Find where the given text appears and provide that cell's center as [X, Y] coordinate. 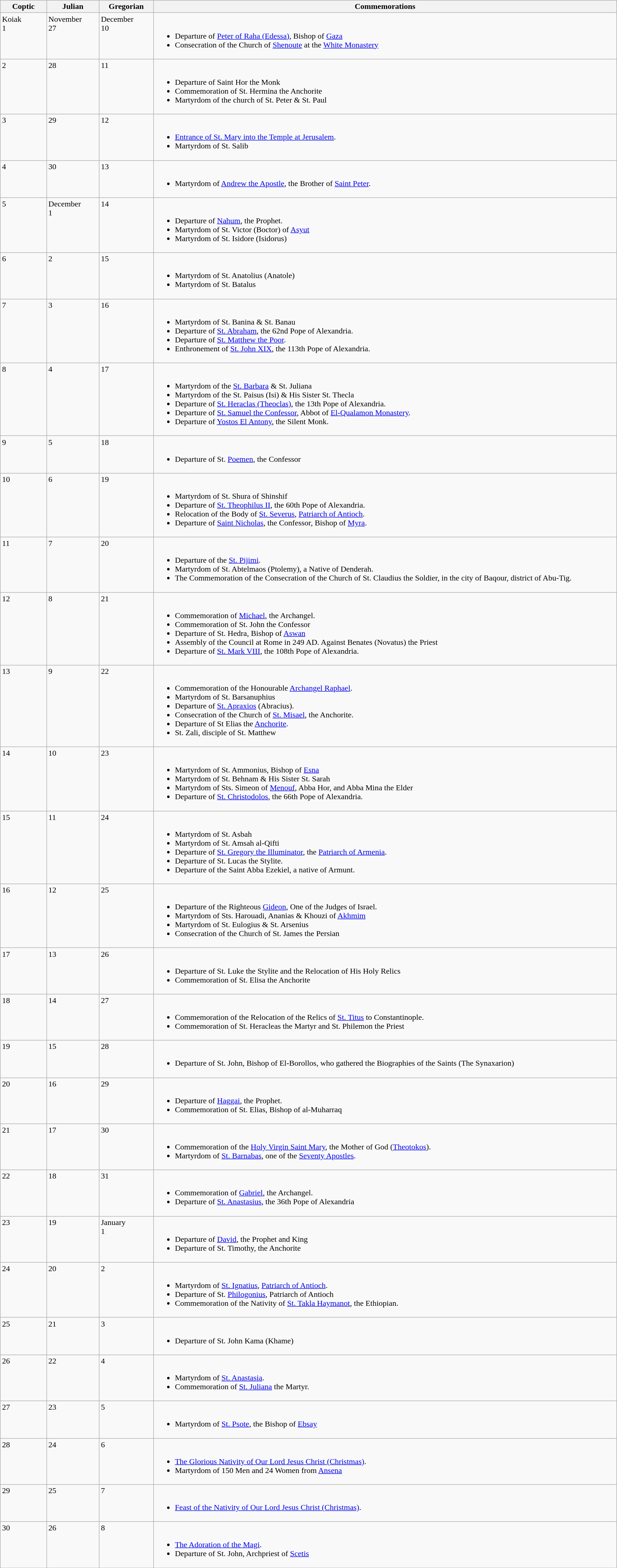
Entrance of St. Mary into the Temple at Jerusalem.Martyrdom of St. Salib [385, 137]
Departure of Peter of Raha (Edessa), Bishop of GazaConsecration of the Church of Shenoute at the White Monastery [385, 36]
Julian [73, 7]
December10 [126, 36]
Koiak1 [24, 36]
Martyrdom of St. Anastasia.Commemoration of St. Juliana the Martyr. [385, 1378]
The Glorious Nativity of Our Lord Jesus Christ (Christmas).Martyrdom of 150 Men and 24 Women from Ansena [385, 1461]
December1 [73, 225]
Departure of St. John Kama (Khame) [385, 1336]
Coptic [24, 7]
Departure of St. Luke the Stylite and the Relocation of His Holy RelicsCommemoration of St. Elisa the Anchorite [385, 971]
Commemoration of the Relocation of the Relics of St. Titus to Constantinople.Commemoration of St. Heracleas the Martyr and St. Philemon the Priest [385, 1017]
Commemoration of the Holy Virgin Saint Mary, the Mother of God (Theotokos).Martyrdom of St. Barnabas, one of the Seventy Apostles. [385, 1147]
Commemoration of Gabriel, the Archangel.Departure of St. Anastasius, the 36th Pope of Alexandria [385, 1193]
Martyrdom of Andrew the Apostle, the Brother of Saint Peter. [385, 179]
Martyrdom of St. Anatolius (Anatole)Martyrdom of St. Batalus [385, 276]
Gregorian [126, 7]
January1 [126, 1239]
Martyrdom of St. Psote, the Bishop of Ebsay [385, 1420]
31 [126, 1193]
The Adoration of the Magi.Departure of St. John, Archpriest of Scetis [385, 1545]
Departure of St. John, Bishop of El-Borollos, who gathered the Biographies of the Saints (The Synaxarion) [385, 1059]
Departure of St. Poemen, the Confessor [385, 455]
Departure of Nahum, the Prophet.Martyrdom of St. Victor (Boctor) of AsyutMartyrdom of St. Isidore (Isidorus) [385, 225]
Commemorations [385, 7]
Departure of Haggai, the Prophet.Commemoration of St. Elias, Bishop of al-Muharraq [385, 1101]
November27 [73, 36]
Departure of David, the Prophet and KingDeparture of St. Timothy, the Anchorite [385, 1239]
Departure of Saint Hor the MonkCommemoration of St. Hermina the AnchoriteMartyrdom of the church of St. Peter & St. Paul [385, 86]
Feast of the Nativity of Our Lord Jesus Christ (Christmas). [385, 1503]
